Return [x, y] of the center of cell containing provided text 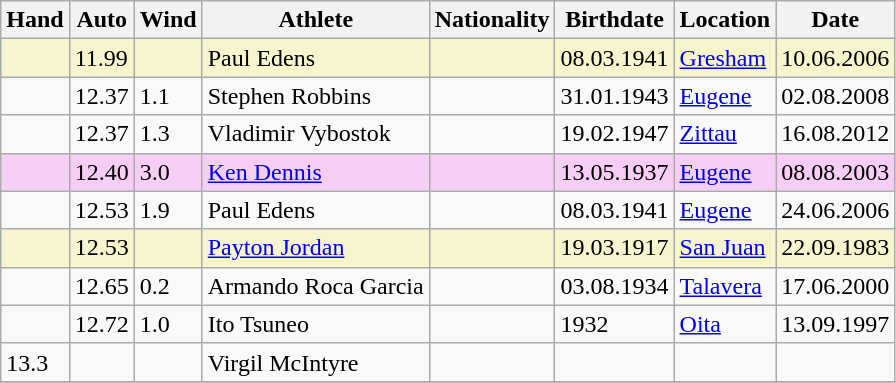
Wind [168, 20]
Hand [35, 20]
San Juan [725, 248]
Athlete [316, 20]
13.09.1997 [836, 324]
Ken Dennis [316, 172]
24.06.2006 [836, 210]
Oita [725, 324]
11.99 [102, 58]
17.06.2000 [836, 286]
08.08.2003 [836, 172]
1.1 [168, 96]
Ito Tsuneo [316, 324]
0.2 [168, 286]
16.08.2012 [836, 134]
3.0 [168, 172]
12.72 [102, 324]
13.3 [35, 362]
Auto [102, 20]
19.02.1947 [614, 134]
Zittau [725, 134]
Virgil McIntyre [316, 362]
1.9 [168, 210]
03.08.1934 [614, 286]
13.05.1937 [614, 172]
Location [725, 20]
10.06.2006 [836, 58]
1.3 [168, 134]
Nationality [492, 20]
Armando Roca Garcia [316, 286]
Gresham [725, 58]
Date [836, 20]
31.01.1943 [614, 96]
22.09.1983 [836, 248]
Payton Jordan [316, 248]
Vladimir Vybostok [316, 134]
1932 [614, 324]
Birthdate [614, 20]
02.08.2008 [836, 96]
12.40 [102, 172]
12.65 [102, 286]
19.03.1917 [614, 248]
Stephen Robbins [316, 96]
1.0 [168, 324]
Talavera [725, 286]
